Output the (X, Y) coordinate of the center of the cell containing the given text.  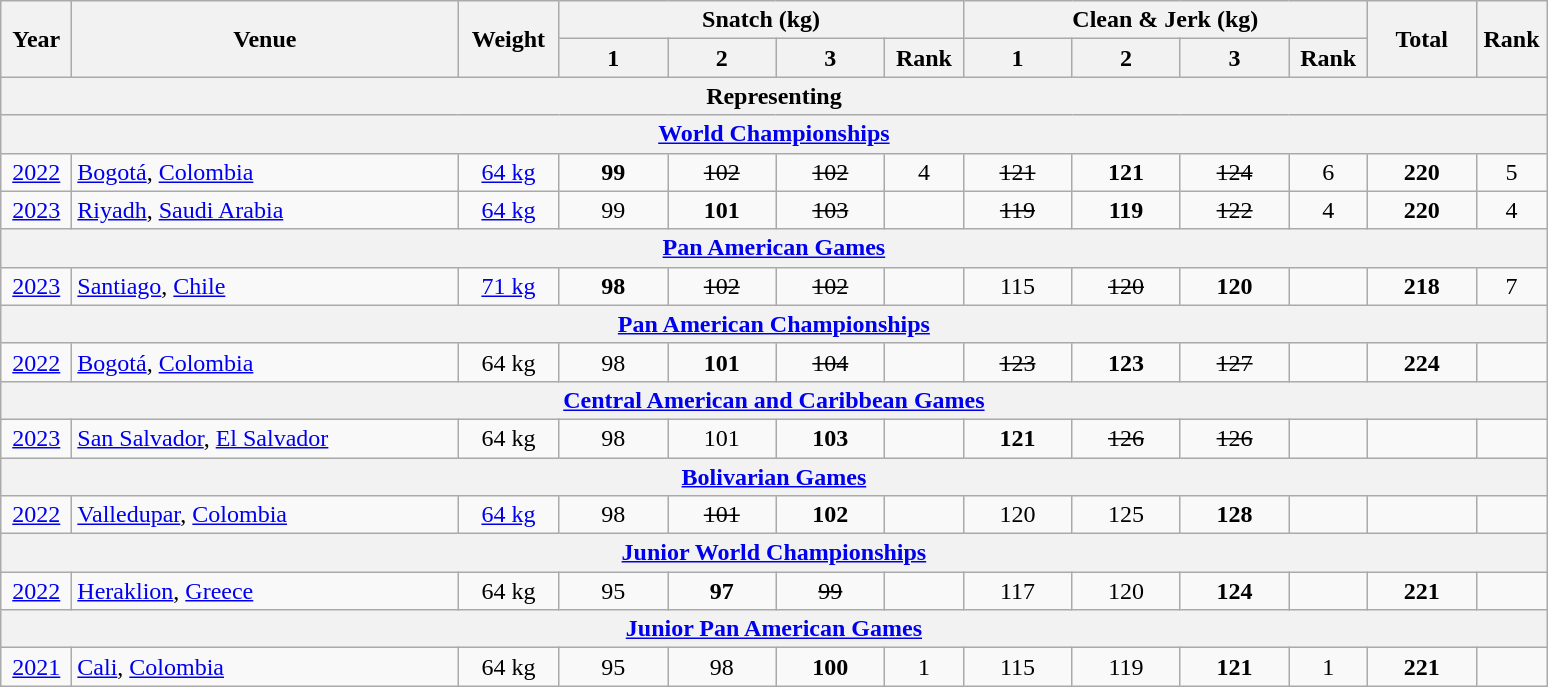
Snatch (kg) (761, 20)
Bolivarian Games (774, 477)
Cali, Colombia (265, 667)
Pan American Championships (774, 324)
Junior Pan American Games (774, 629)
Total (1422, 39)
Venue (265, 39)
71 kg (508, 286)
5 (1512, 172)
Riyadh, Saudi Arabia (265, 210)
Year (36, 39)
Valledupar, Colombia (265, 515)
125 (1126, 515)
97 (722, 591)
Pan American Games (774, 248)
104 (830, 362)
Central American and Caribbean Games (774, 400)
2021 (36, 667)
224 (1422, 362)
218 (1422, 286)
6 (1328, 172)
100 (830, 667)
Clean & Jerk (kg) (1165, 20)
7 (1512, 286)
Heraklion, Greece (265, 591)
World Championships (774, 134)
Santiago, Chile (265, 286)
Weight (508, 39)
Representing (774, 96)
Junior World Championships (774, 553)
127 (1234, 362)
128 (1234, 515)
117 (1018, 591)
San Salvador, El Salvador (265, 438)
122 (1234, 210)
